Extract the (X, Y) coordinate from the center of the cell holding the provided text.  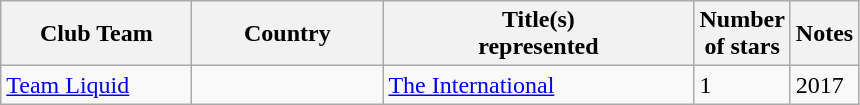
Title(s)represented (538, 34)
Club Team (96, 34)
Numberof stars (742, 34)
The International (538, 85)
2017 (824, 85)
1 (742, 85)
Team Liquid (96, 85)
Notes (824, 34)
Country (288, 34)
